Locate the cell with the specified text and output its (X, Y) center coordinate. 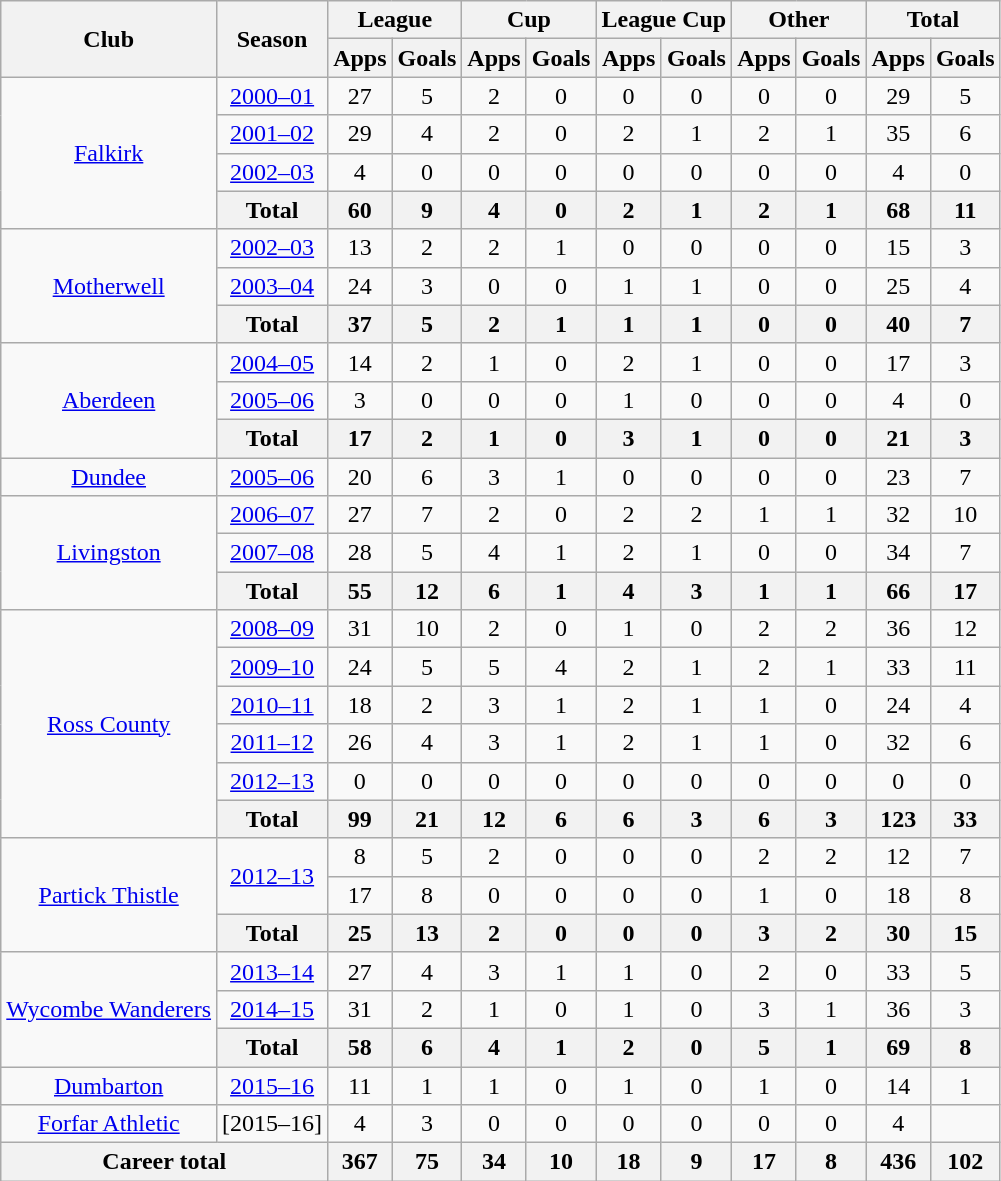
2009–10 (272, 667)
35 (898, 134)
[2015–16] (272, 1124)
2001–02 (272, 134)
69 (898, 1047)
2008–09 (272, 629)
League (395, 20)
Cup (529, 20)
2004–05 (272, 362)
Club (109, 39)
58 (360, 1047)
2003–04 (272, 286)
2011–12 (272, 743)
123 (898, 819)
Dumbarton (109, 1085)
40 (898, 324)
2000–01 (272, 96)
30 (898, 933)
Wycombe Wanderers (109, 1009)
2013–14 (272, 971)
60 (360, 210)
Livingston (109, 553)
2010–11 (272, 705)
20 (360, 477)
Partick Thistle (109, 895)
2014–15 (272, 1009)
75 (427, 1162)
2006–07 (272, 515)
436 (898, 1162)
2015–16 (272, 1085)
367 (360, 1162)
Dundee (109, 477)
102 (965, 1162)
28 (360, 553)
66 (898, 591)
23 (898, 477)
Aberdeen (109, 400)
37 (360, 324)
68 (898, 210)
Career total (164, 1162)
26 (360, 743)
Forfar Athletic (109, 1124)
99 (360, 819)
Other (799, 20)
Motherwell (109, 286)
Falkirk (109, 153)
2007–08 (272, 553)
55 (360, 591)
Ross County (109, 724)
League Cup (664, 20)
Season (272, 39)
